Extract the (X, Y) coordinate from the center of the cell holding the provided text.  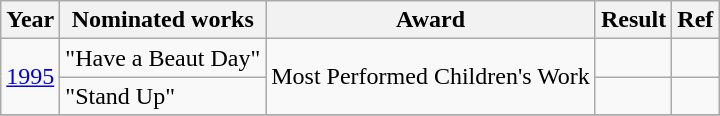
Award (431, 20)
"Have a Beaut Day" (163, 58)
Nominated works (163, 20)
Year (30, 20)
1995 (30, 77)
Most Performed Children's Work (431, 77)
Result (633, 20)
Ref (696, 20)
"Stand Up" (163, 96)
